Return [X, Y] of the center of cell containing provided text 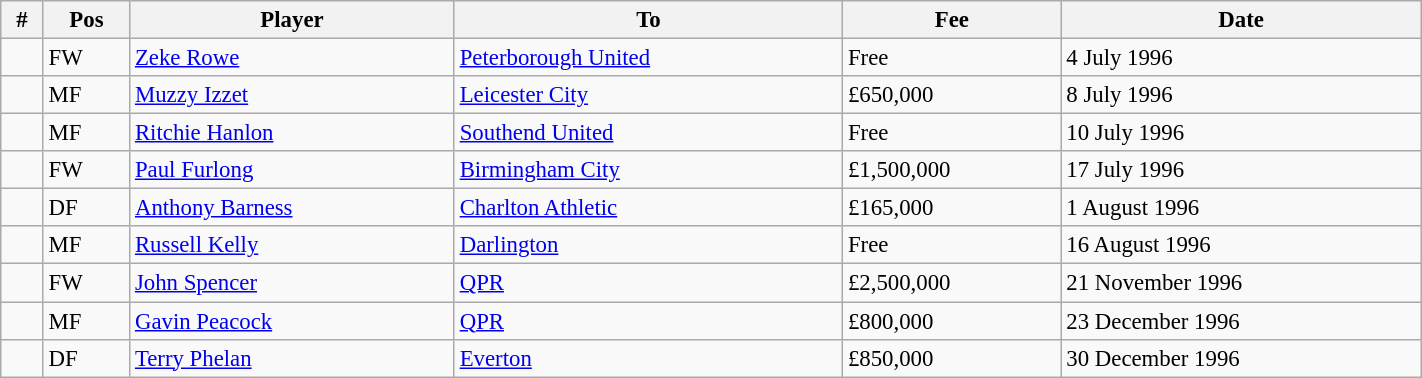
16 August 1996 [1241, 245]
Zeke Rowe [292, 58]
Pos [86, 20]
Charlton Athletic [648, 208]
John Spencer [292, 283]
10 July 1996 [1241, 133]
£800,000 [952, 321]
Ritchie Hanlon [292, 133]
To [648, 20]
# [22, 20]
30 December 1996 [1241, 358]
1 August 1996 [1241, 208]
Muzzy Izzet [292, 95]
Russell Kelly [292, 245]
Everton [648, 358]
£650,000 [952, 95]
Peterborough United [648, 58]
Southend United [648, 133]
£2,500,000 [952, 283]
Anthony Barness [292, 208]
Leicester City [648, 95]
21 November 1996 [1241, 283]
Birmingham City [648, 170]
£850,000 [952, 358]
Terry Phelan [292, 358]
4 July 1996 [1241, 58]
23 December 1996 [1241, 321]
Gavin Peacock [292, 321]
Date [1241, 20]
Darlington [648, 245]
£165,000 [952, 208]
17 July 1996 [1241, 170]
8 July 1996 [1241, 95]
£1,500,000 [952, 170]
Fee [952, 20]
Paul Furlong [292, 170]
Player [292, 20]
